Return the [x, y] coordinate for the center point of the cell that contains the specified text.  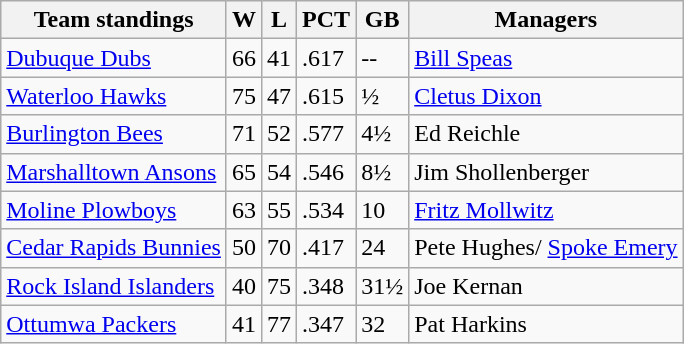
Managers [546, 20]
GB [382, 20]
-- [382, 58]
Burlington Bees [114, 134]
24 [382, 248]
77 [280, 324]
.615 [326, 96]
Cedar Rapids Bunnies [114, 248]
.617 [326, 58]
PCT [326, 20]
Pat Harkins [546, 324]
Fritz Mollwitz [546, 210]
65 [244, 172]
Bill Speas [546, 58]
71 [244, 134]
Ottumwa Packers [114, 324]
8½ [382, 172]
.348 [326, 286]
40 [244, 286]
Moline Plowboys [114, 210]
.577 [326, 134]
Team standings [114, 20]
Dubuque Dubs [114, 58]
½ [382, 96]
Joe Kernan [546, 286]
70 [280, 248]
4½ [382, 134]
Waterloo Hawks [114, 96]
Ed Reichle [546, 134]
.546 [326, 172]
Cletus Dixon [546, 96]
W [244, 20]
54 [280, 172]
50 [244, 248]
.347 [326, 324]
63 [244, 210]
Marshalltown Ansons [114, 172]
.417 [326, 248]
55 [280, 210]
47 [280, 96]
31½ [382, 286]
52 [280, 134]
.534 [326, 210]
Pete Hughes/ Spoke Emery [546, 248]
66 [244, 58]
32 [382, 324]
Jim Shollenberger [546, 172]
Rock Island Islanders [114, 286]
L [280, 20]
10 [382, 210]
